Output the [X, Y] coordinate of the center of the cell containing the given text.  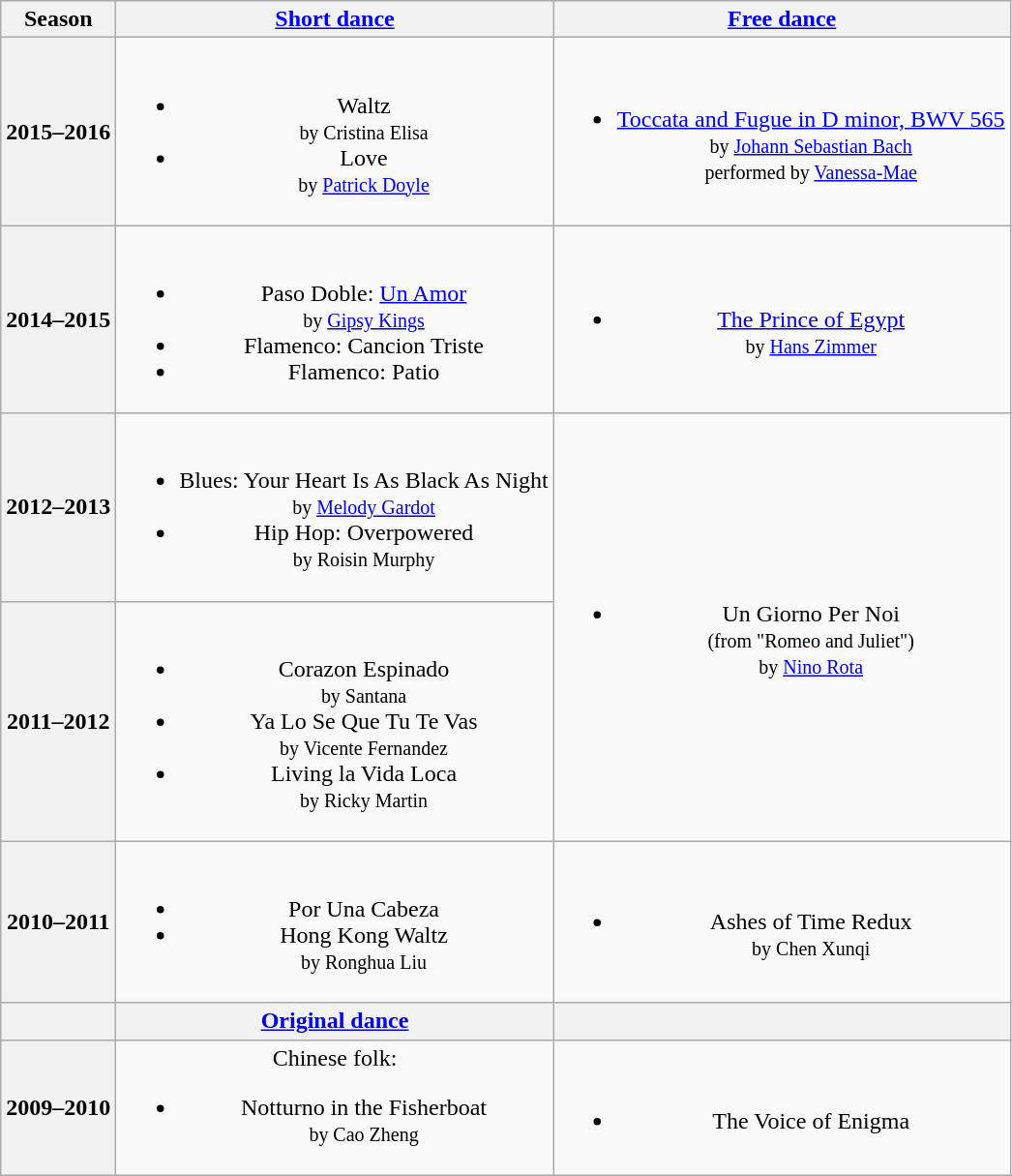
2011–2012 [58, 721]
Season [58, 19]
Short dance [335, 19]
Por Una CabezaHong Kong Waltz by Ronghua Liu [335, 921]
The Prince of Egypt by Hans Zimmer [782, 319]
2015–2016 [58, 132]
2014–2015 [58, 319]
Free dance [782, 19]
2009–2010 [58, 1107]
Original dance [335, 1021]
Chinese folk:Notturno in the Fisherboat by Cao Zheng [335, 1107]
2010–2011 [58, 921]
The Voice of Enigma [782, 1107]
Paso Doble: Un Amor by Gipsy Kings Flamenco: Cancion TristeFlamenco: Patio [335, 319]
Toccata and Fugue in D minor, BWV 565 by Johann Sebastian Bach performed by Vanessa-Mae [782, 132]
Ashes of Time Redux by Chen Xunqi [782, 921]
Corazon Espinado by Santana Ya Lo Se Que Tu Te Vas by Vicente Fernandez Living la Vida Loca by Ricky Martin [335, 721]
Waltz by Cristina Elisa Love by Patrick Doyle [335, 132]
2012–2013 [58, 507]
Un Giorno Per Noi (from "Romeo and Juliet") by Nino Rota [782, 627]
Blues: Your Heart Is As Black As Night by Melody Gardot Hip Hop: Overpowered by Roisin Murphy [335, 507]
